Return the (X, Y) coordinate for the center point of the cell that contains the specified text.  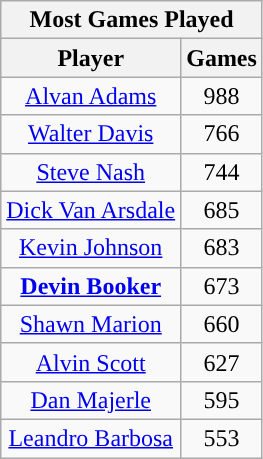
Most Games Played (132, 20)
Alvin Scott (91, 362)
Shawn Marion (91, 324)
Kevin Johnson (91, 248)
673 (222, 286)
685 (222, 210)
683 (222, 248)
766 (222, 134)
553 (222, 438)
Dan Majerle (91, 400)
660 (222, 324)
Walter Davis (91, 134)
Devin Booker (91, 286)
627 (222, 362)
Games (222, 58)
Alvan Adams (91, 96)
Player (91, 58)
595 (222, 400)
988 (222, 96)
744 (222, 172)
Steve Nash (91, 172)
Leandro Barbosa (91, 438)
Dick Van Arsdale (91, 210)
